Extract the (x, y) coordinate from the center of the cell holding the provided text.  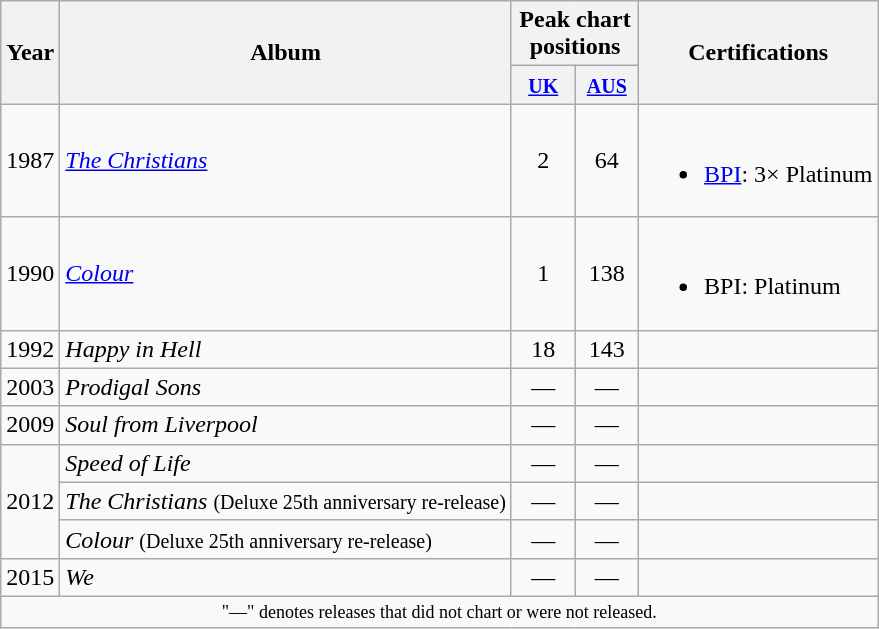
BPI: 3× Platinum (758, 160)
UK (543, 85)
1 (543, 274)
Year (30, 52)
Colour (286, 274)
1987 (30, 160)
Peak chart positions (574, 34)
2 (543, 160)
We (286, 577)
Colour (Deluxe 25th anniversary re-release) (286, 539)
18 (543, 349)
2003 (30, 387)
"—" denotes releases that did not chart or were not released. (440, 612)
Soul from Liverpool (286, 425)
Certifications (758, 52)
The Christians (286, 160)
138 (607, 274)
1992 (30, 349)
143 (607, 349)
Speed of Life (286, 463)
2009 (30, 425)
1990 (30, 274)
Prodigal Sons (286, 387)
Album (286, 52)
Happy in Hell (286, 349)
2012 (30, 501)
BPI: Platinum (758, 274)
The Christians (Deluxe 25th anniversary re-release) (286, 501)
64 (607, 160)
2015 (30, 577)
AUS (607, 85)
